Search for the cell housing the specified text and yield its (x, y) center coordinate. 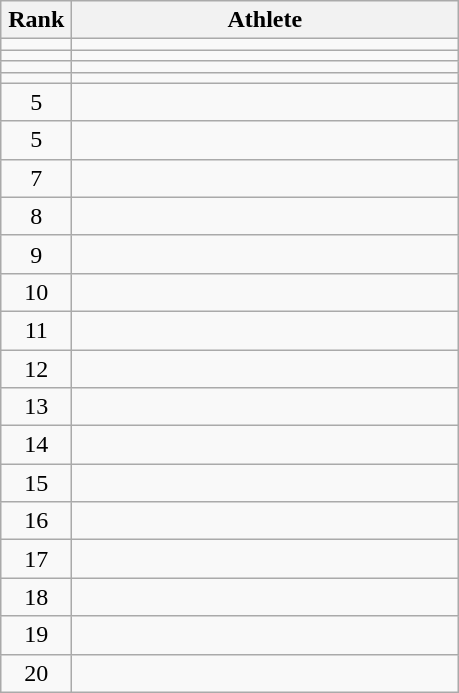
12 (36, 369)
20 (36, 673)
14 (36, 445)
11 (36, 330)
7 (36, 178)
8 (36, 216)
9 (36, 254)
Rank (36, 20)
16 (36, 521)
Athlete (265, 20)
19 (36, 635)
10 (36, 292)
15 (36, 483)
13 (36, 407)
18 (36, 597)
17 (36, 559)
